Output the (x, y) coordinate of the center of the cell containing the given text.  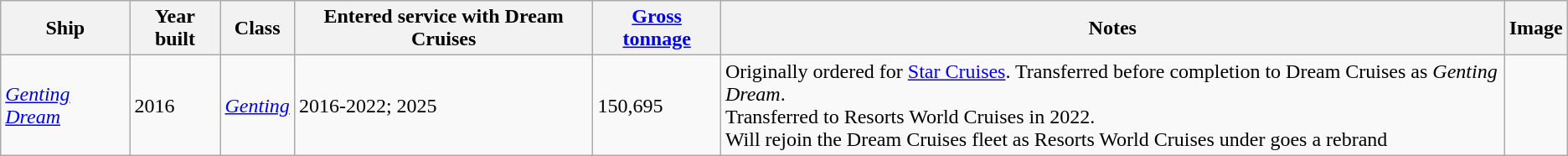
Genting (257, 106)
Gross tonnage (657, 29)
Notes (1112, 29)
2016 (175, 106)
Year built (175, 29)
Entered service with Dream Cruises (444, 29)
Genting Dream (65, 106)
Class (257, 29)
Ship (65, 29)
150,695 (657, 106)
2016-2022; 2025 (444, 106)
Image (1536, 29)
